Scan for the cell matching the given text and deliver its (X, Y) coordinate at center. 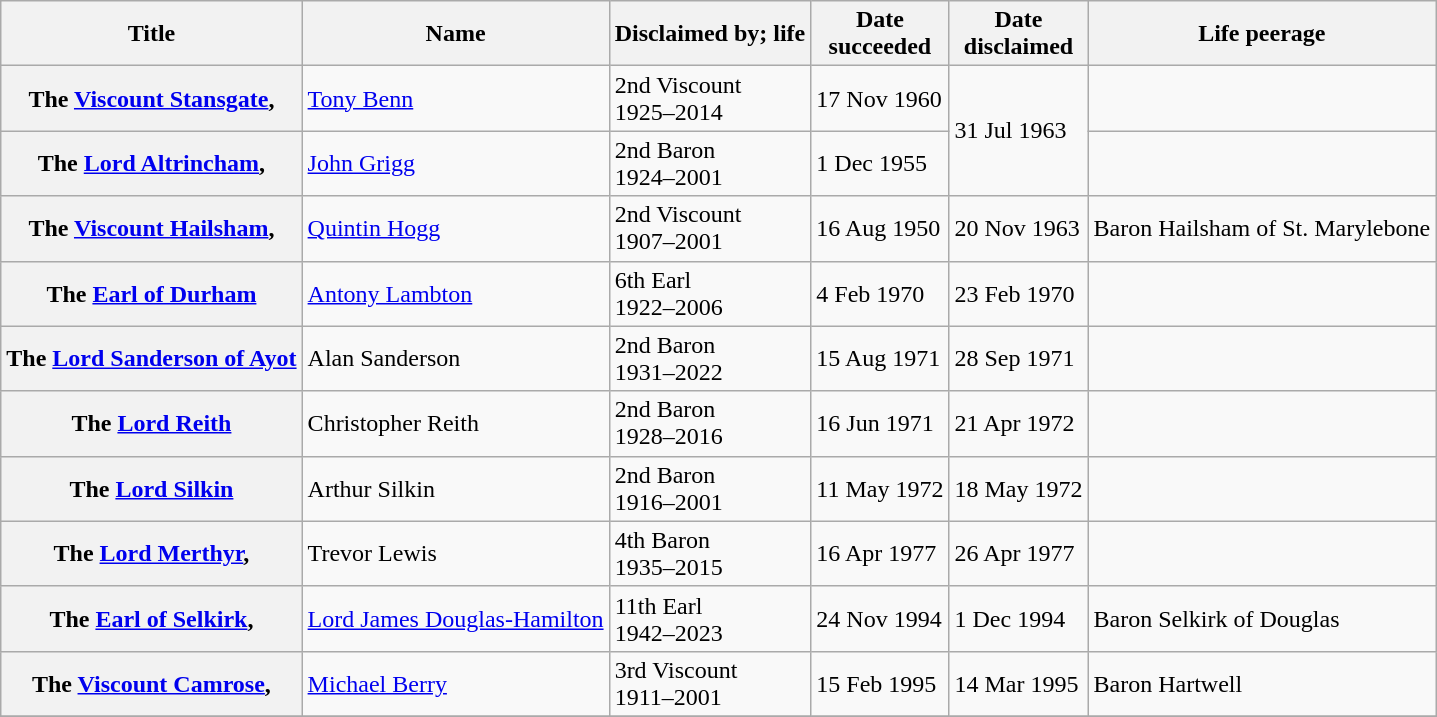
Quintin Hogg (456, 228)
Name (456, 34)
21 Apr 1972 (1018, 424)
Baron Hartwell (1262, 684)
24 Nov 1994 (880, 618)
2nd Viscount1925–2014 (710, 98)
2nd Baron1928–2016 (710, 424)
23 Feb 1970 (1018, 294)
Christopher Reith (456, 424)
John Grigg (456, 164)
The Earl of Durham (152, 294)
28 Sep 1971 (1018, 358)
The Earl of Selkirk, (152, 618)
16 Apr 1977 (880, 554)
31 Jul 1963 (1018, 131)
Antony Lambton (456, 294)
20 Nov 1963 (1018, 228)
2nd Baron1916–2001 (710, 488)
Title (152, 34)
The Lord Sanderson of Ayot (152, 358)
The Viscount Hailsham, (152, 228)
16 Aug 1950 (880, 228)
The Viscount Camrose, (152, 684)
15 Aug 1971 (880, 358)
Trevor Lewis (456, 554)
11 May 1972 (880, 488)
26 Apr 1977 (1018, 554)
Alan Sanderson (456, 358)
Datesucceeded (880, 34)
18 May 1972 (1018, 488)
The Viscount Stansgate, (152, 98)
Life peerage (1262, 34)
Arthur Silkin (456, 488)
Disclaimed by; life (710, 34)
4 Feb 1970 (880, 294)
1 Dec 1994 (1018, 618)
17 Nov 1960 (880, 98)
4th Baron1935–2015 (710, 554)
15 Feb 1995 (880, 684)
Datedisclaimed (1018, 34)
2nd Baron1924–2001 (710, 164)
The Lord Reith (152, 424)
14 Mar 1995 (1018, 684)
The Lord Merthyr, (152, 554)
Tony Benn (456, 98)
2nd Baron1931–2022 (710, 358)
Baron Selkirk of Douglas (1262, 618)
6th Earl1922–2006 (710, 294)
11th Earl1942–2023 (710, 618)
1 Dec 1955 (880, 164)
The Lord Altrincham, (152, 164)
The Lord Silkin (152, 488)
2nd Viscount1907–2001 (710, 228)
16 Jun 1971 (880, 424)
Michael Berry (456, 684)
3rd Viscount1911–2001 (710, 684)
Baron Hailsham of St. Marylebone (1262, 228)
Lord James Douglas-Hamilton (456, 618)
